Detect which cell encompasses the target text, then output its [x, y] center coordinate. 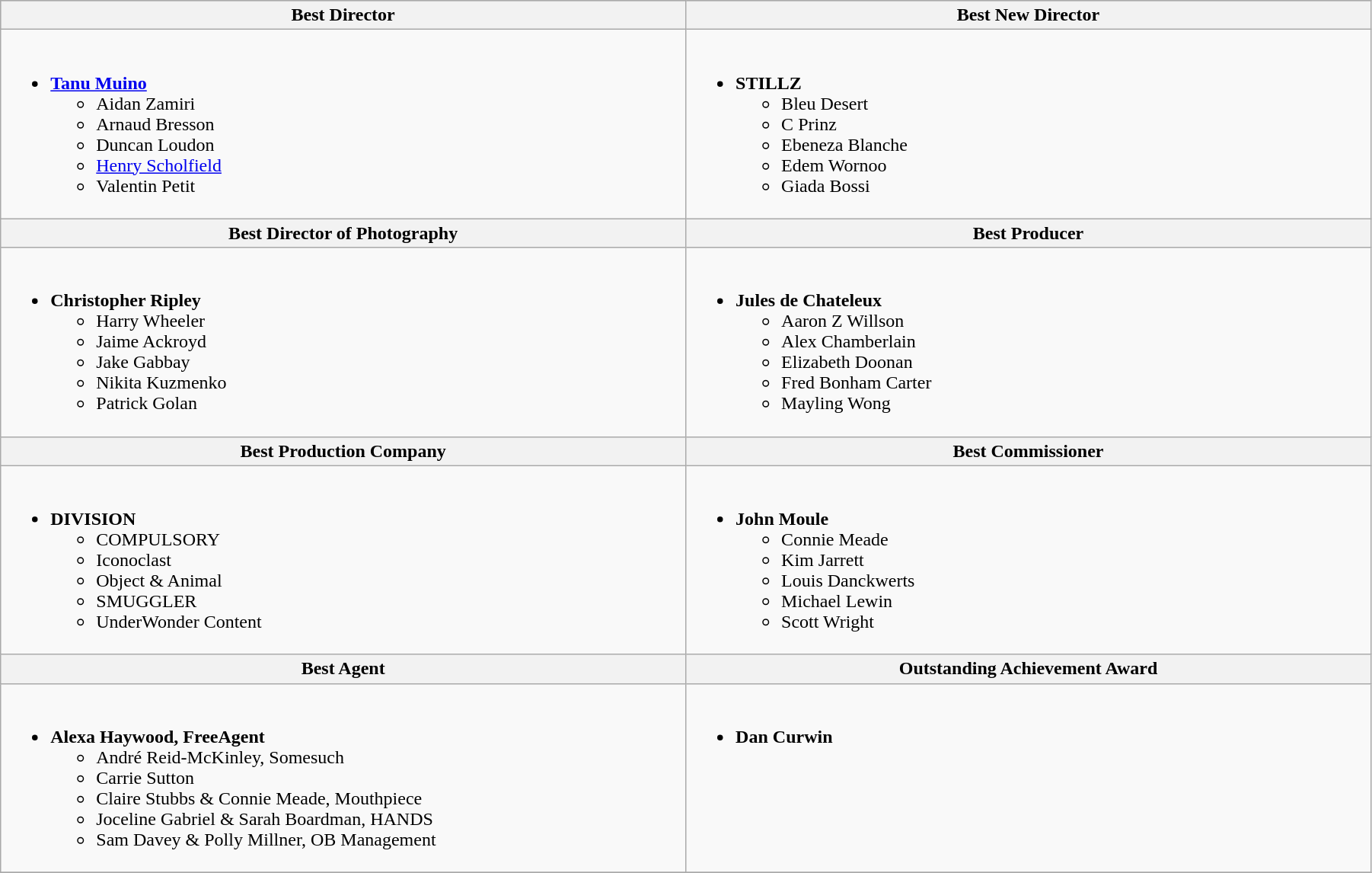
Best Commissioner [1029, 451]
Best Production Company [343, 451]
Best Agent [343, 669]
Tanu MuinoAidan ZamiriArnaud BressonDuncan LoudonHenry ScholfieldValentin Petit [343, 124]
STILLZBleu DesertC PrinzEbeneza BlancheEdem WornooGiada Bossi [1029, 124]
Best New Director [1029, 15]
John MouleConnie MeadeKim JarrettLouis DanckwertsMichael LewinScott Wright [1029, 560]
Dan Curwin [1029, 778]
Best Producer [1029, 233]
Best Director of Photography [343, 233]
Best Director [343, 15]
Jules de ChateleuxAaron Z WillsonAlex ChamberlainElizabeth DoonanFred Bonham CarterMayling Wong [1029, 342]
DIVISIONCOMPULSORYIconoclastObject & AnimalSMUGGLERUnderWonder Content [343, 560]
Christopher RipleyHarry WheelerJaime AckroydJake GabbayNikita KuzmenkoPatrick Golan [343, 342]
Outstanding Achievement Award [1029, 669]
